Output the (X, Y) coordinate of the center of the cell containing the given text.  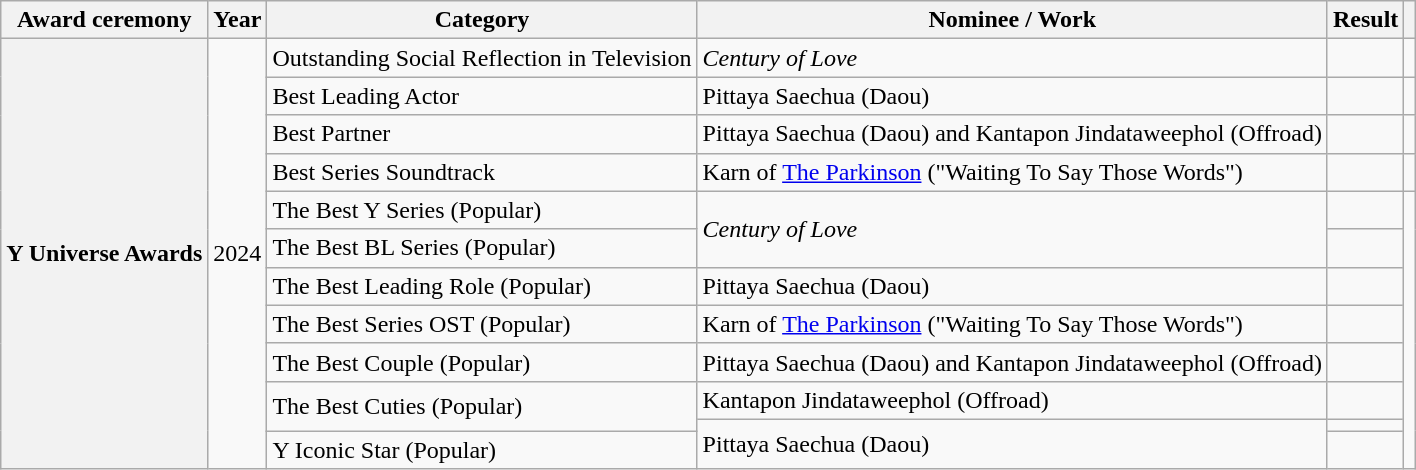
The Best Y Series (Popular) (482, 210)
Best Series Soundtrack (482, 172)
The Best Leading Role (Popular) (482, 286)
The Best Series OST (Popular) (482, 324)
Nominee / Work (1012, 20)
Y Iconic Star (Popular) (482, 449)
The Best Couple (Popular) (482, 362)
The Best BL Series (Popular) (482, 248)
2024 (238, 254)
Best Partner (482, 134)
Category (482, 20)
The Best Cuties (Popular) (482, 406)
Y Universe Awards (104, 254)
Kantapon Jindataweephol (Offroad) (1012, 400)
Result (1365, 20)
Year (238, 20)
Outstanding Social Reflection in Television (482, 58)
Award ceremony (104, 20)
Best Leading Actor (482, 96)
